Search for the cell housing the specified text and yield its (X, Y) center coordinate. 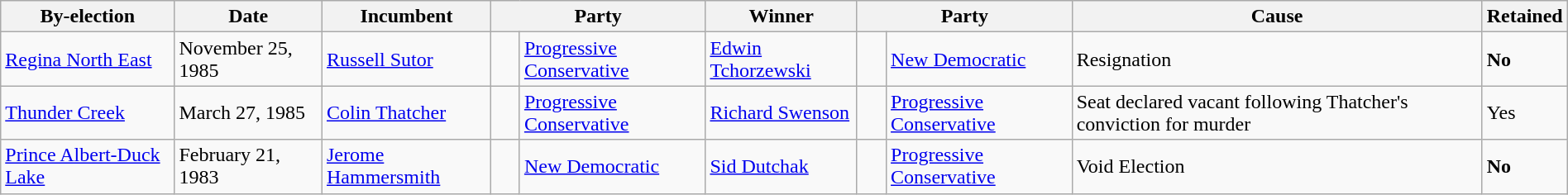
Colin Thatcher (406, 112)
By-election (88, 17)
Yes (1525, 112)
February 21, 1983 (248, 167)
Richard Swenson (782, 112)
Incumbent (406, 17)
Retained (1525, 17)
Regina North East (88, 59)
November 25, 1985 (248, 59)
Cause (1277, 17)
Prince Albert-Duck Lake (88, 167)
Russell Sutor (406, 59)
Winner (782, 17)
Thunder Creek (88, 112)
March 27, 1985 (248, 112)
Sid Dutchak (782, 167)
Edwin Tchorzewski (782, 59)
Resignation (1277, 59)
Date (248, 17)
Jerome Hammersmith (406, 167)
Void Election (1277, 167)
Seat declared vacant following Thatcher's conviction for murder (1277, 112)
